Detect which cell encompasses the target text, then output its [X, Y] center coordinate. 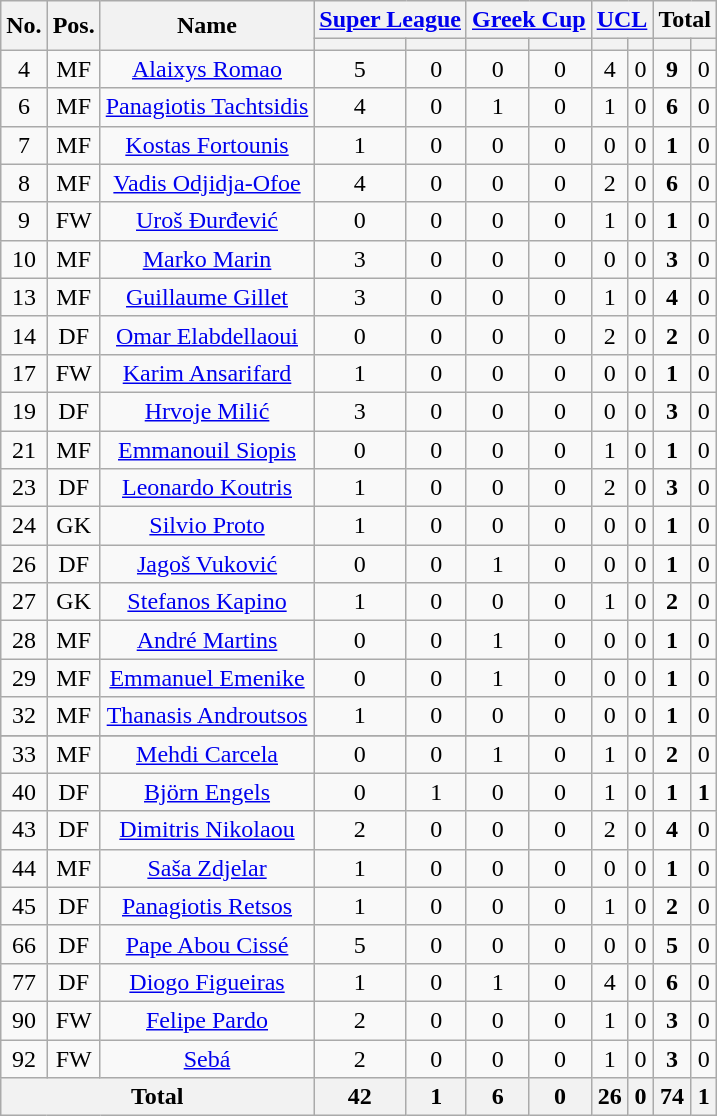
44 [24, 868]
45 [24, 906]
Panagiotis Tachtsidis [207, 107]
Thanasis Androutsos [207, 716]
Felipe Pardo [207, 1020]
Pape Abou Cissé [207, 944]
Karim Ansarifard [207, 373]
UCL [622, 20]
24 [24, 526]
23 [24, 488]
21 [24, 449]
32 [24, 716]
Marko Marin [207, 259]
Dimitris Nikolaou [207, 830]
Vadis Odjidja-Ofoe [207, 183]
10 [24, 259]
Sebá [207, 1059]
Leonardo Koutris [207, 488]
43 [24, 830]
Emmanouil Siopis [207, 449]
Alaixys Romao [207, 69]
74 [672, 1097]
No. [24, 26]
66 [24, 944]
8 [24, 183]
Kostas Fortounis [207, 145]
7 [24, 145]
13 [24, 297]
77 [24, 982]
Greek Cup [528, 20]
Panagiotis Retsos [207, 906]
Guillaume Gillet [207, 297]
Uroš Đurđević [207, 221]
28 [24, 640]
19 [24, 411]
40 [24, 792]
Pos. [74, 26]
14 [24, 335]
Super League [390, 20]
90 [24, 1020]
17 [24, 373]
André Martins [207, 640]
Diogo Figueiras [207, 982]
Jagoš Vuković [207, 564]
Name [207, 26]
29 [24, 678]
Stefanos Kapino [207, 602]
Björn Engels [207, 792]
Omar Elabdellaoui [207, 335]
Hrvoje Milić [207, 411]
Silvio Proto [207, 526]
Mehdi Carcela [207, 754]
92 [24, 1059]
27 [24, 602]
33 [24, 754]
Saša Zdjelar [207, 868]
Emmanuel Emenike [207, 678]
42 [360, 1097]
